Output the (x, y) coordinate of the center of the cell containing the given text.  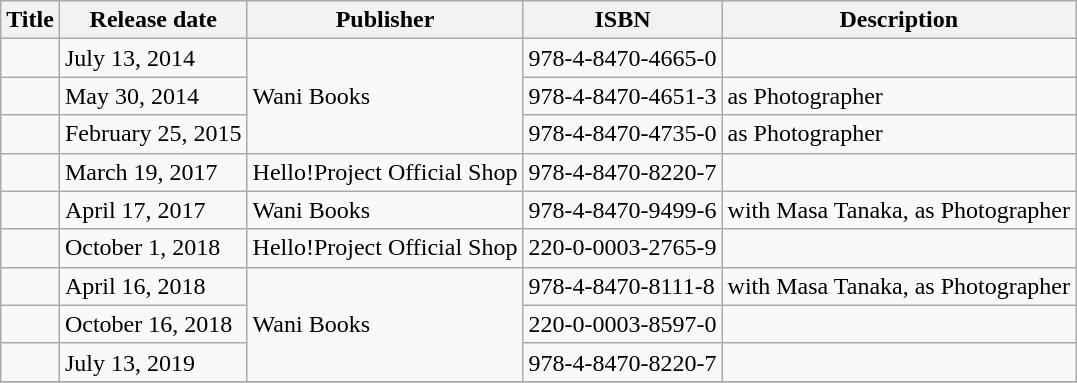
ISBN (622, 20)
February 25, 2015 (153, 134)
978-4-8470-8111-8 (622, 286)
978-4-8470-4735-0 (622, 134)
October 16, 2018 (153, 324)
July 13, 2014 (153, 58)
220-0-0003-2765-9 (622, 248)
978-4-8470-4651-3 (622, 96)
978-4-8470-4665-0 (622, 58)
220-0-0003-8597-0 (622, 324)
Description (899, 20)
April 17, 2017 (153, 210)
Release date (153, 20)
Publisher (385, 20)
Title (30, 20)
May 30, 2014 (153, 96)
July 13, 2019 (153, 362)
April 16, 2018 (153, 286)
March 19, 2017 (153, 172)
October 1, 2018 (153, 248)
978-4-8470-9499-6 (622, 210)
